Output the [X, Y] coordinate of the center of the cell containing the given text.  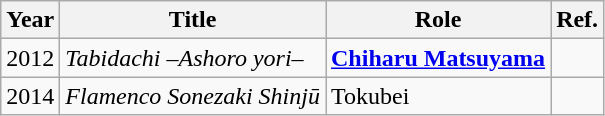
Tokubei [438, 96]
2012 [30, 58]
Tabidachi –Ashoro yori– [193, 58]
Year [30, 20]
2014 [30, 96]
Flamenco Sonezaki Shinjū [193, 96]
Chiharu Matsuyama [438, 58]
Ref. [578, 20]
Title [193, 20]
Role [438, 20]
